Return (X, Y) of the center of cell containing provided text 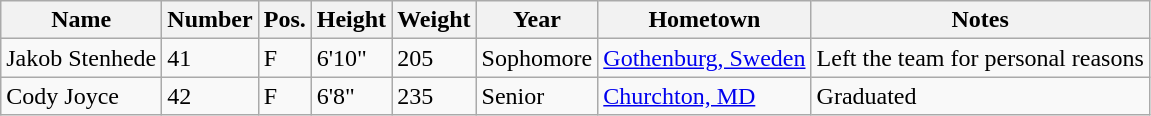
Number (210, 20)
Year (537, 20)
Gothenburg, Sweden (704, 58)
Name (82, 20)
Graduated (980, 96)
Jakob Stenhede (82, 58)
205 (434, 58)
Churchton, MD (704, 96)
Weight (434, 20)
6'8" (351, 96)
Pos. (284, 20)
Hometown (704, 20)
41 (210, 58)
6'10" (351, 58)
Height (351, 20)
235 (434, 96)
Left the team for personal reasons (980, 58)
Notes (980, 20)
42 (210, 96)
Senior (537, 96)
Cody Joyce (82, 96)
Sophomore (537, 58)
